From the cell containing the given text, extract its center point as (X, Y) coordinate. 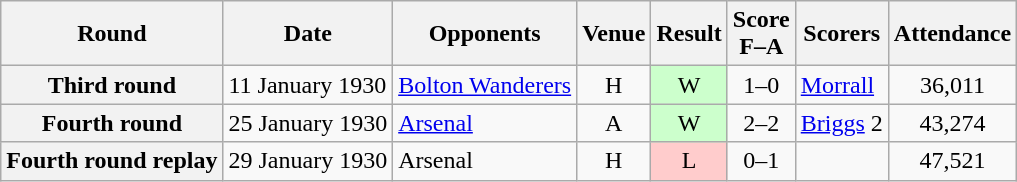
Third round (112, 85)
Bolton Wanderers (485, 85)
ScoreF–A (761, 34)
Date (308, 34)
Scorers (842, 34)
11 January 1930 (308, 85)
47,521 (952, 161)
Venue (614, 34)
43,274 (952, 123)
L (689, 161)
25 January 1930 (308, 123)
Morrall (842, 85)
36,011 (952, 85)
29 January 1930 (308, 161)
1–0 (761, 85)
2–2 (761, 123)
Round (112, 34)
Briggs 2 (842, 123)
0–1 (761, 161)
Fourth round (112, 123)
Fourth round replay (112, 161)
A (614, 123)
Opponents (485, 34)
Attendance (952, 34)
Result (689, 34)
